Identify which cell holds the provided text, then report its [x, y] central coordinate. 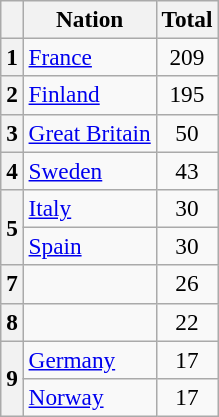
209 [187, 57]
8 [12, 322]
22 [187, 322]
Finland [90, 95]
4 [12, 170]
Italy [90, 208]
Nation [90, 19]
2 [12, 95]
Spain [90, 246]
195 [187, 95]
Total [187, 19]
Great Britain [90, 133]
3 [12, 133]
50 [187, 133]
France [90, 57]
7 [12, 284]
Norway [90, 397]
5 [12, 227]
9 [12, 378]
Germany [90, 359]
43 [187, 170]
1 [12, 57]
Sweden [90, 170]
26 [187, 284]
